Return the (X, Y) coordinate for the center point of the cell that contains the specified text.  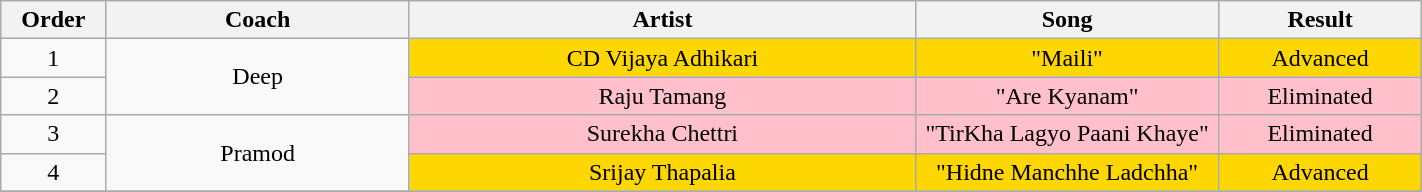
Artist (662, 20)
3 (54, 134)
Pramod (258, 153)
2 (54, 96)
Srijay Thapalia (662, 172)
Result (1320, 20)
1 (54, 58)
"Hidne Manchhe Ladchha" (1067, 172)
"TirKha Lagyo Paani Khaye" (1067, 134)
Song (1067, 20)
Deep (258, 77)
Surekha Chettri (662, 134)
Coach (258, 20)
"Are Kyanam" (1067, 96)
4 (54, 172)
Order (54, 20)
CD Vijaya Adhikari (662, 58)
"Maili" (1067, 58)
Raju Tamang (662, 96)
